Return the (x, y) coordinate for the center point of the cell that contains the specified text.  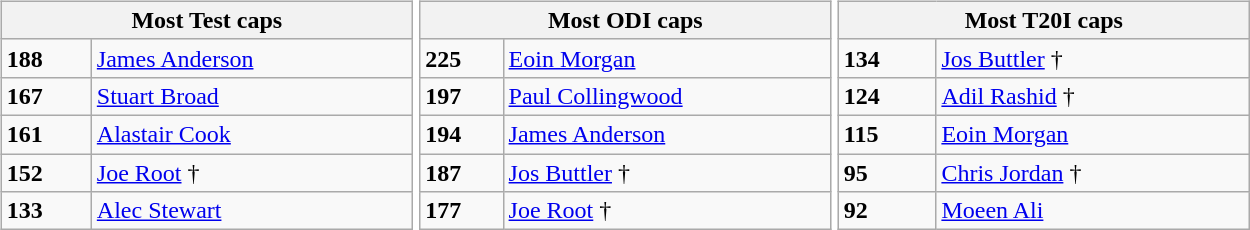
187 (462, 173)
225 (462, 58)
115 (887, 134)
Chris Jordan † (1092, 173)
161 (46, 134)
134 (887, 58)
177 (462, 211)
Most Test caps (206, 20)
124 (887, 96)
Most ODI caps (626, 20)
197 (462, 96)
Alastair Cook (252, 134)
133 (46, 211)
Adil Rashid † (1092, 96)
194 (462, 134)
167 (46, 96)
Paul Collingwood (667, 96)
Alec Stewart (252, 211)
152 (46, 173)
188 (46, 58)
95 (887, 173)
Moeen Ali (1092, 211)
Stuart Broad (252, 96)
92 (887, 211)
Most T20I caps (1044, 20)
